Locate the cell with the specified text and output its (X, Y) center coordinate. 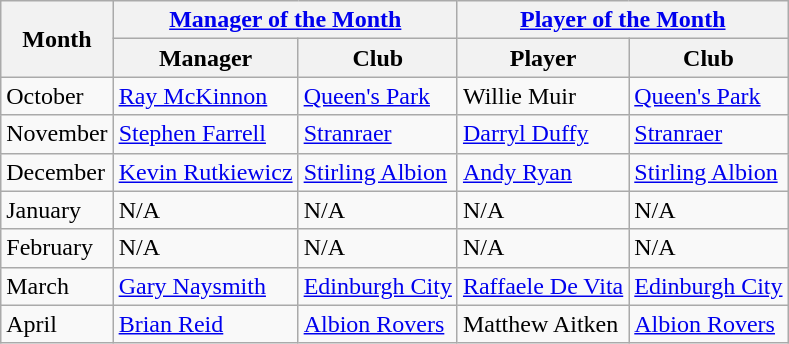
Player of the Month (622, 20)
January (57, 210)
Manager (206, 58)
Ray McKinnon (206, 96)
April (57, 324)
March (57, 286)
Matthew Aitken (542, 324)
Raffaele De Vita (542, 286)
October (57, 96)
Andy Ryan (542, 172)
December (57, 172)
Willie Muir (542, 96)
Gary Naysmith (206, 286)
February (57, 248)
Manager of the Month (285, 20)
Darryl Duffy (542, 134)
Month (57, 39)
Stephen Farrell (206, 134)
Kevin Rutkiewicz (206, 172)
Brian Reid (206, 324)
Player (542, 58)
November (57, 134)
